Extract the (x, y) coordinate from the center of the cell holding the provided text.  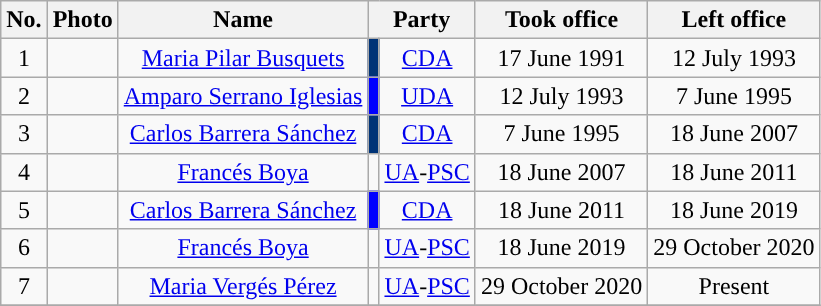
4 (24, 172)
6 (24, 248)
Name (243, 20)
2 (24, 96)
Amparo Serrano Iglesias (243, 96)
3 (24, 134)
Maria Vergés Pérez (243, 286)
Took office (561, 20)
5 (24, 210)
Party (422, 20)
17 June 1991 (561, 58)
1 (24, 58)
Present (734, 286)
No. (24, 20)
Photo (82, 20)
7 (24, 286)
Left office (734, 20)
UDA (427, 96)
Maria Pilar Busquets (243, 58)
